For the text-containing cell, return its midpoint in [x, y] coordinate format. 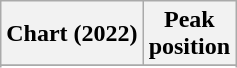
Peakposition [189, 34]
Chart (2022) [72, 34]
